Return (x, y) of the center of cell containing provided text 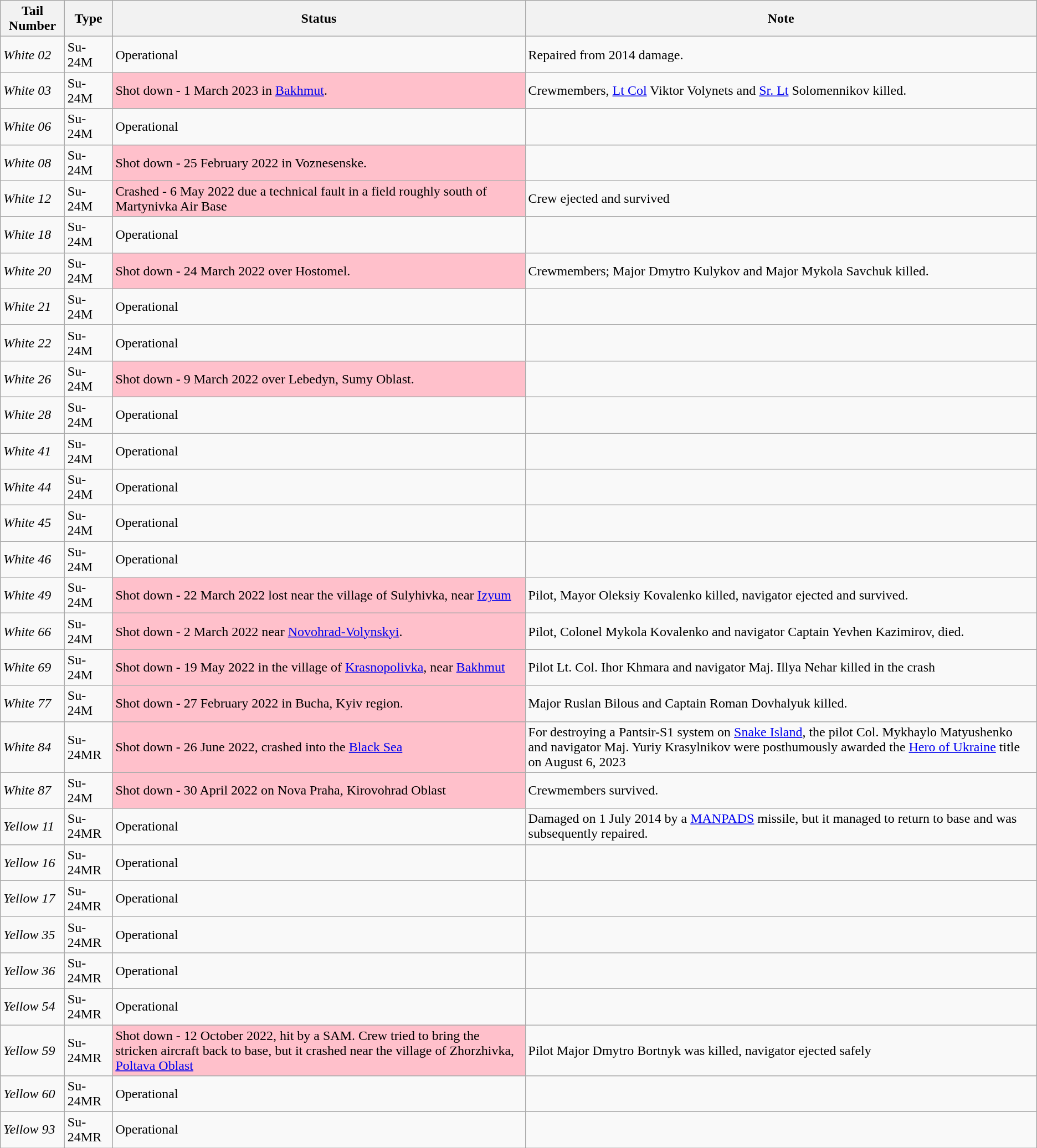
Shot down - 1 March 2023 in Bakhmut. (319, 91)
Crashed - 6 May 2022 due a technical fault in a field roughly south of Martynivka Air Base (319, 198)
White 21 (33, 307)
Type (89, 19)
White 26 (33, 379)
Shot down - 19 May 2022 in the village of Krasnopolivka, near Bakhmut (319, 667)
White 12 (33, 198)
Crewmembers survived. (781, 790)
Tail Number (33, 19)
Yellow 16 (33, 862)
White 49 (33, 595)
White 22 (33, 342)
Major Ruslan Bilous and Captain Roman Dovhalyuk killed. (781, 704)
Yellow 54 (33, 1006)
Yellow 17 (33, 899)
Crewmembers; Major Dmytro Kulykov and Major Mykola Savchuk killed. (781, 270)
White 02 (33, 54)
Shot down - 27 February 2022 in Bucha, Kyiv region. (319, 704)
Yellow 60 (33, 1094)
Yellow 35 (33, 934)
White 77 (33, 704)
White 08 (33, 163)
White 46 (33, 560)
Yellow 59 (33, 1050)
White 18 (33, 235)
Shot down - 30 April 2022 on Nova Praha, Kirovohrad Oblast (319, 790)
White 20 (33, 270)
White 28 (33, 414)
Pilot Lt. Col. Ihor Khmara and navigator Maj. Illya Nehar killed in the crash (781, 667)
Pilot Major Dmytro Bortnyk was killed, navigator ejected safely (781, 1050)
White 69 (33, 667)
Yellow 93 (33, 1130)
Status (319, 19)
Damaged on 1 July 2014 by a MANPADS missile, but it managed to return to base and was subsequently repaired. (781, 827)
Shot down - 24 March 2022 over Hostomel. (319, 270)
Yellow 11 (33, 827)
White 45 (33, 523)
White 41 (33, 451)
Shot down - 2 March 2022 near Novohrad-Volynskyi. (319, 632)
White 87 (33, 790)
Pilot, Mayor Oleksiy Kovalenko killed, navigator ejected and survived. (781, 595)
White 03 (33, 91)
Yellow 36 (33, 971)
Pilot, Colonel Mykola Kovalenko and navigator Captain Yevhen Kazimirov, died. (781, 632)
Shot down - 26 June 2022, crashed into the Black Sea (319, 747)
Shot down - 22 March 2022 lost near the village of Sulyhivka, near Izyum (319, 595)
Shot down - 25 February 2022 in Voznesenske. (319, 163)
White 66 (33, 632)
White 44 (33, 488)
Repaired from 2014 damage. (781, 54)
Crew ejected and survived (781, 198)
Crewmembers, Lt Col Viktor Volynets and Sr. Lt Solomennikov killed. (781, 91)
Note (781, 19)
Shot down - 9 March 2022 over Lebedyn, Sumy Oblast. (319, 379)
White 84 (33, 747)
White 06 (33, 126)
